Detect which cell encompasses the target text, then output its (x, y) center coordinate. 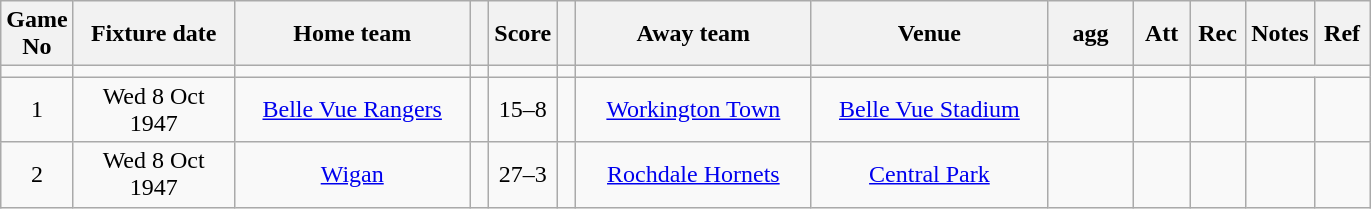
Away team (693, 34)
Score (523, 34)
Rochdale Hornets (693, 174)
1 (37, 110)
Workington Town (693, 110)
Belle Vue Stadium (929, 110)
agg (1090, 34)
Ref (1342, 34)
Belle Vue Rangers (352, 110)
Fixture date (154, 34)
Rec (1218, 34)
Central Park (929, 174)
15–8 (523, 110)
Game No (37, 34)
Venue (929, 34)
2 (37, 174)
Wigan (352, 174)
Att (1162, 34)
Home team (352, 34)
27–3 (523, 174)
Notes (1280, 34)
